For the text-containing cell, return its midpoint in (x, y) coordinate format. 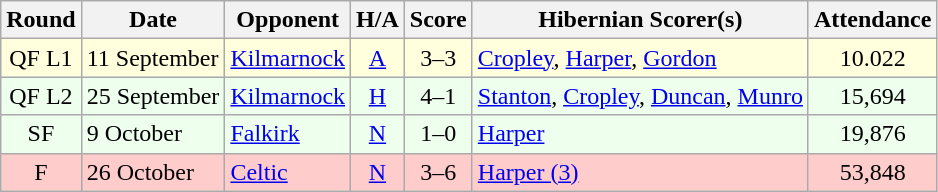
9 October (153, 134)
3–3 (438, 58)
Date (153, 20)
1–0 (438, 134)
25 September (153, 96)
Attendance (872, 20)
H/A (378, 20)
26 October (153, 172)
SF (41, 134)
Harper (3) (640, 172)
QF L2 (41, 96)
Celtic (288, 172)
11 September (153, 58)
Harper (640, 134)
19,876 (872, 134)
Opponent (288, 20)
F (41, 172)
53,848 (872, 172)
15,694 (872, 96)
Hibernian Scorer(s) (640, 20)
H (378, 96)
Round (41, 20)
Cropley, Harper, Gordon (640, 58)
10.022 (872, 58)
A (378, 58)
Stanton, Cropley, Duncan, Munro (640, 96)
Falkirk (288, 134)
QF L1 (41, 58)
3–6 (438, 172)
4–1 (438, 96)
Score (438, 20)
